From the cell containing the given text, extract its center point as [x, y] coordinate. 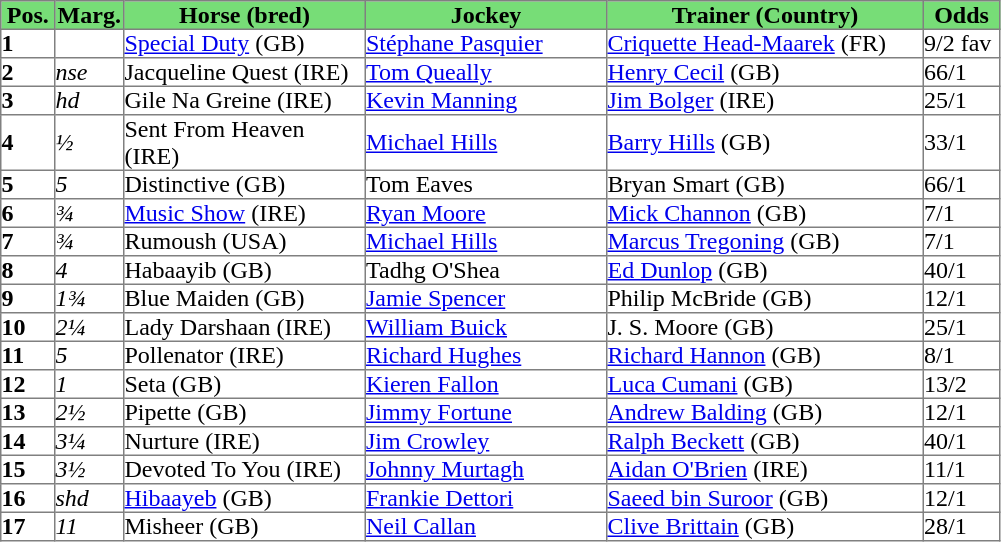
Tom Queally [486, 72]
2¼ [90, 327]
Seta (GB) [245, 384]
Ed Dunlop (GB) [765, 270]
Nurture (IRE) [245, 441]
Devoted To You (IRE) [245, 469]
Sent From Heaven (IRE) [245, 143]
10 [28, 327]
9/2 fav [961, 43]
Luca Cumani (GB) [765, 384]
8/1 [961, 355]
11/1 [961, 469]
hd [90, 100]
14 [28, 441]
8 [28, 270]
Bryan Smart (GB) [765, 184]
Misheer (GB) [245, 526]
Habaayib (GB) [245, 270]
Ralph Beckett (GB) [765, 441]
Distinctive (GB) [245, 184]
Horse (bred) [245, 15]
17 [28, 526]
Special Duty (GB) [245, 43]
Saeed bin Suroor (GB) [765, 498]
7 [28, 241]
3¼ [90, 441]
Blue Maiden (GB) [245, 298]
3 [28, 100]
Neil Callan [486, 526]
13 [28, 412]
3½ [90, 469]
33/1 [961, 143]
Marg. [90, 15]
Odds [961, 15]
13/2 [961, 384]
Tadhg O'Shea [486, 270]
Lady Darshaan (IRE) [245, 327]
Jamie Spencer [486, 298]
shd [90, 498]
Tom Eaves [486, 184]
16 [28, 498]
J. S. Moore (GB) [765, 327]
Johnny Murtagh [486, 469]
1¾ [90, 298]
6 [28, 213]
Philip McBride (GB) [765, 298]
Rumoush (USA) [245, 241]
Music Show (IRE) [245, 213]
Trainer (Country) [765, 15]
Marcus Tregoning (GB) [765, 241]
2 [28, 72]
Stéphane Pasquier [486, 43]
2½ [90, 412]
Aidan O'Brien (IRE) [765, 469]
12 [28, 384]
Richard Hughes [486, 355]
Clive Brittain (GB) [765, 526]
Mick Channon (GB) [765, 213]
½ [90, 143]
Kieren Fallon [486, 384]
Pos. [28, 15]
Gile Na Greine (IRE) [245, 100]
Criquette Head-Maarek (FR) [765, 43]
Andrew Balding (GB) [765, 412]
Barry Hills (GB) [765, 143]
Kevin Manning [486, 100]
Jimmy Fortune [486, 412]
Frankie Dettori [486, 498]
Jockey [486, 15]
28/1 [961, 526]
Henry Cecil (GB) [765, 72]
Jim Bolger (IRE) [765, 100]
Pollenator (IRE) [245, 355]
Jacqueline Quest (IRE) [245, 72]
Ryan Moore [486, 213]
9 [28, 298]
Jim Crowley [486, 441]
William Buick [486, 327]
Pipette (GB) [245, 412]
Richard Hannon (GB) [765, 355]
Hibaayeb (GB) [245, 498]
nse [90, 72]
15 [28, 469]
